Locate the cell with the specified text and output its [x, y] center coordinate. 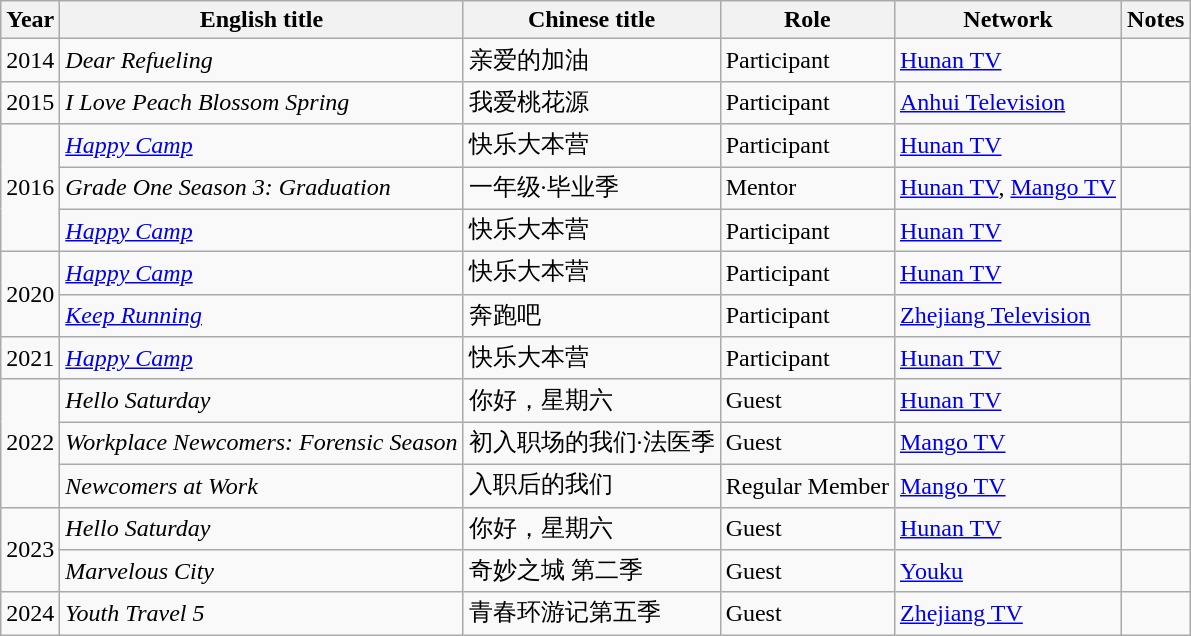
I Love Peach Blossom Spring [262, 102]
Workplace Newcomers: Forensic Season [262, 444]
Mentor [807, 188]
Dear Refueling [262, 60]
亲爱的加油 [592, 60]
2023 [30, 550]
2014 [30, 60]
Regular Member [807, 486]
Zhejiang Television [1008, 316]
2024 [30, 614]
Anhui Television [1008, 102]
Network [1008, 20]
Youku [1008, 572]
2022 [30, 443]
2015 [30, 102]
奇妙之城 第二季 [592, 572]
Grade One Season 3: Graduation [262, 188]
Zhejiang TV [1008, 614]
Youth Travel 5 [262, 614]
初入职场的我们·法医季 [592, 444]
Notes [1156, 20]
入职后的我们 [592, 486]
Role [807, 20]
2021 [30, 358]
一年级·毕业季 [592, 188]
English title [262, 20]
我爱桃花源 [592, 102]
Year [30, 20]
Newcomers at Work [262, 486]
2020 [30, 294]
Keep Running [262, 316]
Hunan TV, Mango TV [1008, 188]
2016 [30, 188]
Chinese title [592, 20]
Marvelous City [262, 572]
青春环游记第五季 [592, 614]
奔跑吧 [592, 316]
